Determine the [X, Y] coordinate at the center of the cell enclosing the given text.  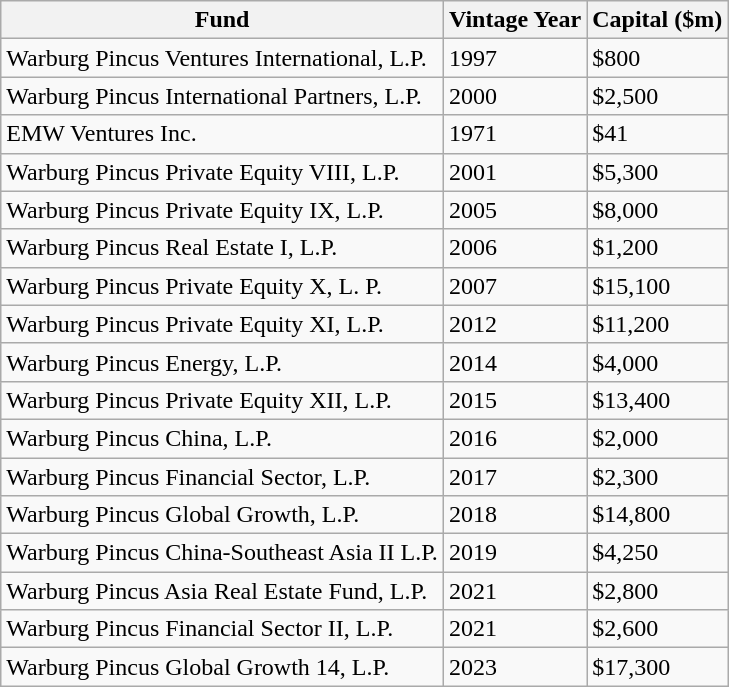
2015 [514, 400]
$2,500 [658, 96]
Warburg Pincus Financial Sector, L.P. [222, 477]
Warburg Pincus Asia Real Estate Fund, L.P. [222, 591]
Warburg Pincus Private Equity XII, L.P. [222, 400]
Fund [222, 20]
2019 [514, 553]
Warburg Pincus Energy, L.P. [222, 362]
2023 [514, 667]
Warburg Pincus Financial Sector II, L.P. [222, 629]
Warburg Pincus China, L.P. [222, 438]
2007 [514, 286]
1997 [514, 58]
$4,000 [658, 362]
$13,400 [658, 400]
$15,100 [658, 286]
2016 [514, 438]
$17,300 [658, 667]
2006 [514, 248]
$800 [658, 58]
Vintage Year [514, 20]
$11,200 [658, 324]
$8,000 [658, 210]
$1,200 [658, 248]
$14,800 [658, 515]
2001 [514, 172]
Warburg Pincus Real Estate I, L.P. [222, 248]
Warburg Pincus Global Growth, L.P. [222, 515]
Warburg Pincus International Partners, L.P. [222, 96]
Capital ($m) [658, 20]
$2,000 [658, 438]
$2,800 [658, 591]
2014 [514, 362]
Warburg Pincus China-Southeast Asia II L.P. [222, 553]
$2,300 [658, 477]
EMW Ventures Inc. [222, 134]
Warburg Pincus Private Equity VIII, L.P. [222, 172]
Warburg Pincus Private Equity IX, L.P. [222, 210]
$4,250 [658, 553]
2000 [514, 96]
Warburg Pincus Ventures International, L.P. [222, 58]
Warburg Pincus Private Equity X, L. P. [222, 286]
Warburg Pincus Global Growth 14, L.P. [222, 667]
$41 [658, 134]
$2,600 [658, 629]
2017 [514, 477]
1971 [514, 134]
2012 [514, 324]
2005 [514, 210]
$5,300 [658, 172]
Warburg Pincus Private Equity XI, L.P. [222, 324]
2018 [514, 515]
